Determine the (x, y) coordinate at the center of the cell enclosing the given text.  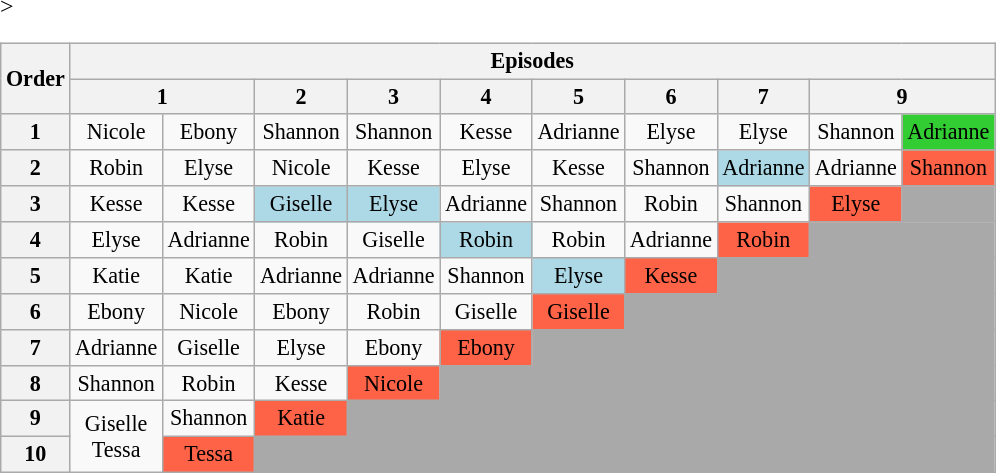
Order (36, 79)
GiselleTessa (116, 437)
Episodes (532, 61)
Tessa (208, 455)
8 (36, 383)
10 (36, 455)
